Output the (X, Y) coordinate of the center of the cell containing the given text.  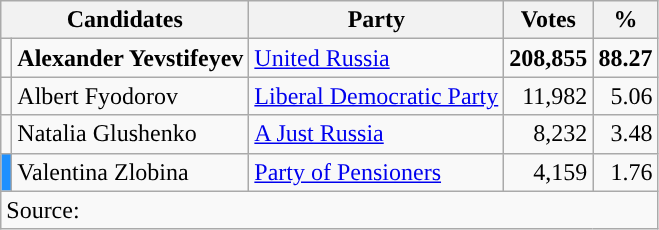
Liberal Democratic Party (376, 96)
Source: (330, 210)
5.06 (626, 96)
88.27 (626, 58)
11,982 (548, 96)
Votes (548, 20)
Alexander Yevstifeyev (130, 58)
Party (376, 20)
A Just Russia (376, 134)
1.76 (626, 172)
Party of Pensioners (376, 172)
United Russia (376, 58)
208,855 (548, 58)
Albert Fyodorov (130, 96)
% (626, 20)
8,232 (548, 134)
3.48 (626, 134)
Valentina Zlobina (130, 172)
4,159 (548, 172)
Candidates (125, 20)
Natalia Glushenko (130, 134)
